From the cell containing the given text, extract its center point as (X, Y) coordinate. 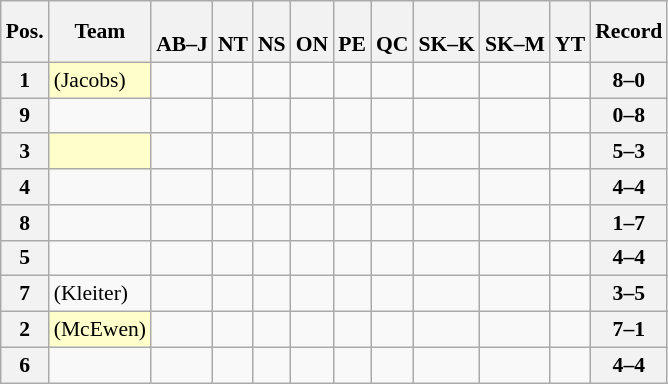
AB–J (182, 32)
1–7 (628, 223)
(McEwen) (100, 330)
7–1 (628, 330)
NT (233, 32)
ON (312, 32)
4 (25, 187)
(Kleiter) (100, 294)
5 (25, 258)
1 (25, 80)
YT (570, 32)
QC (392, 32)
SK–M (515, 32)
(Jacobs) (100, 80)
SK–K (446, 32)
2 (25, 330)
3 (25, 152)
5–3 (628, 152)
Team (100, 32)
7 (25, 294)
8–0 (628, 80)
PE (352, 32)
8 (25, 223)
6 (25, 365)
Record (628, 32)
9 (25, 116)
NS (272, 32)
Pos. (25, 32)
0–8 (628, 116)
3–5 (628, 294)
